Capture the cell that displays the provided text and extract its (x, y) central coordinate. 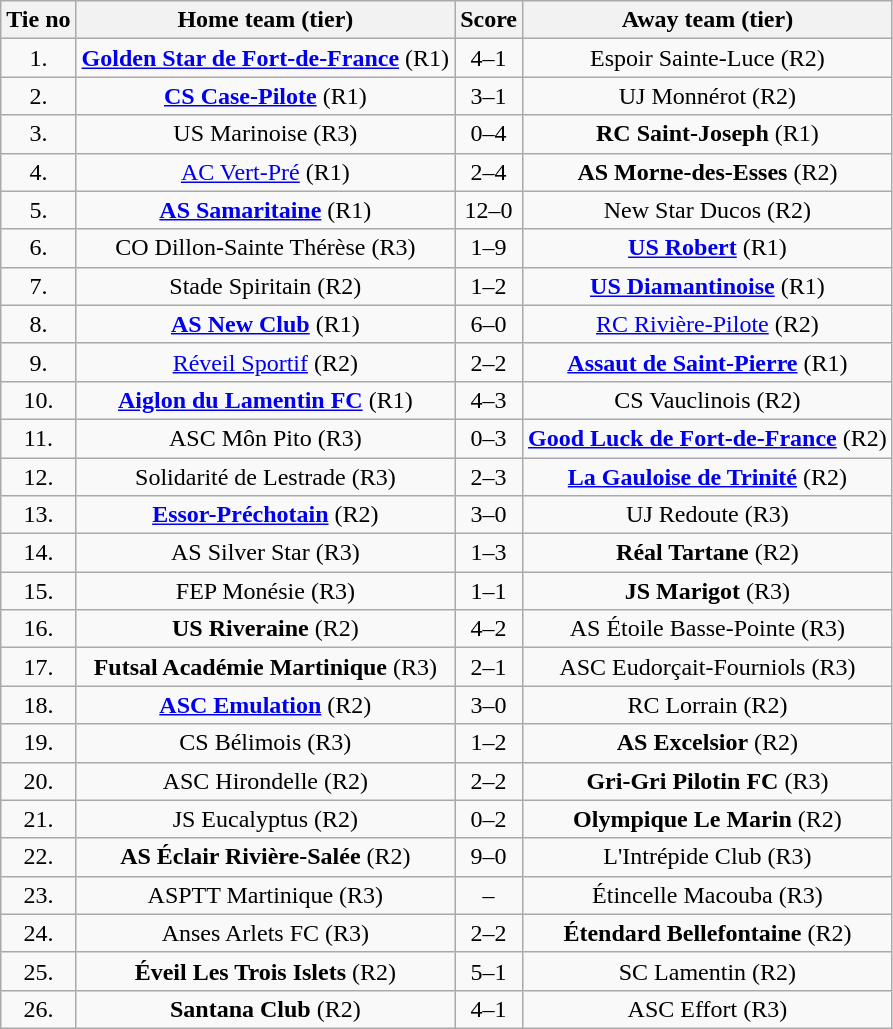
Score (489, 20)
L'Intrépide Club (R3) (708, 857)
AS Samaritaine (R1) (266, 210)
CO Dillon-Sainte Thérèse (R3) (266, 248)
SC Lamentin (R2) (708, 971)
3. (38, 134)
Stade Spiritain (R2) (266, 286)
Tie no (38, 20)
20. (38, 781)
AS Excelsior (R2) (708, 743)
12–0 (489, 210)
Essor-Préchotain (R2) (266, 515)
US Marinoise (R3) (266, 134)
US Robert (R1) (708, 248)
New Star Ducos (R2) (708, 210)
26. (38, 1009)
AS Étoile Basse-Pointe (R3) (708, 629)
Golden Star de Fort-de-France (R1) (266, 58)
6. (38, 248)
ASC Môn Pito (R3) (266, 438)
21. (38, 819)
US Riveraine (R2) (266, 629)
Away team (tier) (708, 20)
AS Morne-des-Esses (R2) (708, 172)
CS Case-Pilote (R1) (266, 96)
Futsal Académie Martinique (R3) (266, 667)
Santana Club (R2) (266, 1009)
ASC Effort (R3) (708, 1009)
CS Vauclinois (R2) (708, 400)
FEP Monésie (R3) (266, 591)
25. (38, 971)
Home team (tier) (266, 20)
11. (38, 438)
RC Lorrain (R2) (708, 705)
Espoir Sainte-Luce (R2) (708, 58)
1. (38, 58)
4. (38, 172)
22. (38, 857)
AS New Club (R1) (266, 324)
7. (38, 286)
ASC Hirondelle (R2) (266, 781)
CS Bélimois (R3) (266, 743)
10. (38, 400)
– (489, 895)
2–3 (489, 477)
Étendard Bellefontaine (R2) (708, 933)
3–1 (489, 96)
La Gauloise de Trinité (R2) (708, 477)
0–4 (489, 134)
6–0 (489, 324)
2. (38, 96)
AS Éclair Rivière-Salée (R2) (266, 857)
1–1 (489, 591)
8. (38, 324)
0–3 (489, 438)
5. (38, 210)
12. (38, 477)
9–0 (489, 857)
16. (38, 629)
1–3 (489, 553)
US Diamantinoise (R1) (708, 286)
17. (38, 667)
Anses Arlets FC (R3) (266, 933)
Réal Tartane (R2) (708, 553)
5–1 (489, 971)
23. (38, 895)
JS Eucalyptus (R2) (266, 819)
ASC Eudorçait-Fourniols (R3) (708, 667)
19. (38, 743)
4–2 (489, 629)
Éveil Les Trois Islets (R2) (266, 971)
9. (38, 362)
Aiglon du Lamentin FC (R1) (266, 400)
Assaut de Saint-Pierre (R1) (708, 362)
AS Silver Star (R3) (266, 553)
UJ Redoute (R3) (708, 515)
4–3 (489, 400)
2–4 (489, 172)
ASPTT Martinique (R3) (266, 895)
Gri-Gri Pilotin FC (R3) (708, 781)
ASC Emulation (R2) (266, 705)
2–1 (489, 667)
0–2 (489, 819)
JS Marigot (R3) (708, 591)
Réveil Sportif (R2) (266, 362)
Solidarité de Lestrade (R3) (266, 477)
13. (38, 515)
1–9 (489, 248)
24. (38, 933)
Étincelle Macouba (R3) (708, 895)
18. (38, 705)
Olympique Le Marin (R2) (708, 819)
15. (38, 591)
AC Vert-Pré (R1) (266, 172)
RC Saint-Joseph (R1) (708, 134)
14. (38, 553)
UJ Monnérot (R2) (708, 96)
RC Rivière-Pilote (R2) (708, 324)
Good Luck de Fort-de-France (R2) (708, 438)
